Extract the (x, y) coordinate from the center of the cell holding the provided text.  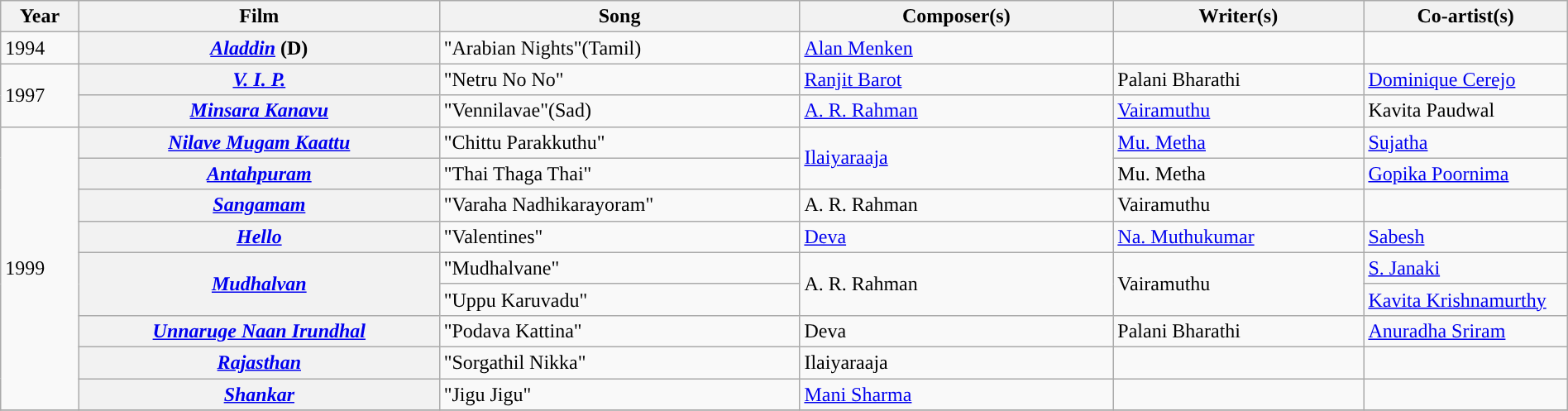
Mani Sharma (956, 394)
Film (259, 17)
Antahpuram (259, 174)
Sangamam (259, 205)
Kavita Paudwal (1465, 111)
Aladdin (D) (259, 48)
"Varaha Nadhikarayoram" (619, 205)
Anuradha Sriram (1465, 331)
"Mudhalvane" (619, 268)
"Uppu Karuvadu" (619, 299)
"Sorgathil Nikka" (619, 362)
Nilave Mugam Kaattu (259, 142)
Ranjit Barot (956, 79)
Composer(s) (956, 17)
"Thai Thaga Thai" (619, 174)
1997 (40, 95)
S. Janaki (1465, 268)
1999 (40, 268)
V. I. P. (259, 79)
Gopika Poornima (1465, 174)
Writer(s) (1239, 17)
Unnaruge Naan Irundhal (259, 331)
Kavita Krishnamurthy (1465, 299)
Alan Menken (956, 48)
Year (40, 17)
"Jigu Jigu" (619, 394)
Co-artist(s) (1465, 17)
Hello (259, 237)
"Vennilavae"(Sad) (619, 111)
Mudhalvan (259, 284)
1994 (40, 48)
"Valentines" (619, 237)
"Podava Kattina" (619, 331)
"Netru No No" (619, 79)
Shankar (259, 394)
Rajasthan (259, 362)
Sujatha (1465, 142)
Song (619, 17)
Minsara Kanavu (259, 111)
Sabesh (1465, 237)
"Arabian Nights"(Tamil) (619, 48)
Na. Muthukumar (1239, 237)
Dominique Cerejo (1465, 79)
"Chittu Parakkuthu" (619, 142)
